Scan for the cell matching the given text and deliver its (X, Y) coordinate at center. 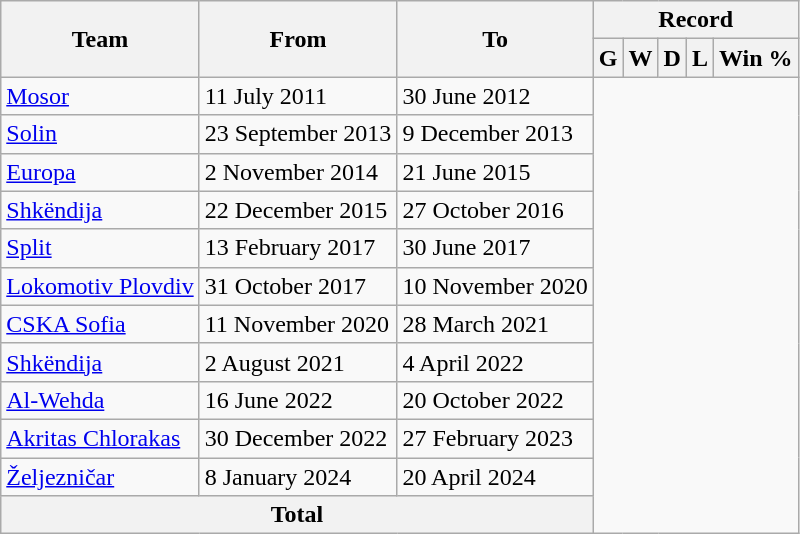
10 November 2020 (495, 286)
28 March 2021 (495, 324)
Team (100, 39)
Al-Wehda (100, 400)
To (495, 39)
2 November 2014 (298, 172)
11 July 2011 (298, 96)
Solin (100, 134)
Record (696, 20)
Lokomotiv Plovdiv (100, 286)
20 April 2024 (495, 477)
4 April 2022 (495, 362)
13 February 2017 (298, 248)
G (608, 58)
Željezničar (100, 477)
27 October 2016 (495, 210)
31 October 2017 (298, 286)
22 December 2015 (298, 210)
CSKA Sofia (100, 324)
Total (297, 515)
D (672, 58)
L (700, 58)
8 January 2024 (298, 477)
Split (100, 248)
23 September 2013 (298, 134)
From (298, 39)
30 June 2017 (495, 248)
30 June 2012 (495, 96)
Mosor (100, 96)
9 December 2013 (495, 134)
16 June 2022 (298, 400)
2 August 2021 (298, 362)
20 October 2022 (495, 400)
21 June 2015 (495, 172)
Akritas Chlorakas (100, 438)
27 February 2023 (495, 438)
11 November 2020 (298, 324)
Europa (100, 172)
30 December 2022 (298, 438)
Win % (756, 58)
W (640, 58)
